Pinpoint the cell where the given text exists, returning its [x, y] midpoint coordinate. 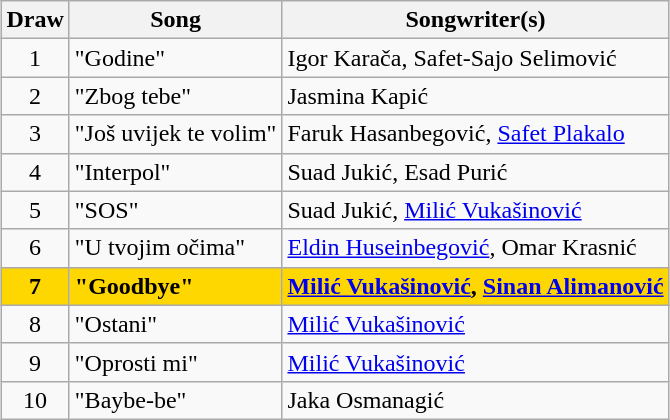
Songwriter(s) [476, 20]
"U tvojim očima" [176, 248]
6 [35, 248]
"Baybe-be" [176, 400]
"Još uvijek te volim" [176, 134]
2 [35, 96]
Faruk Hasanbegović, Safet Plakalo [476, 134]
"Ostani" [176, 324]
Suad Jukić, Esad Purić [476, 172]
Igor Karača, Safet-Sajo Selimović [476, 58]
"Zbog tebe" [176, 96]
Suad Jukić, Milić Vukašinović [476, 210]
7 [35, 286]
"SOS" [176, 210]
"Interpol" [176, 172]
Draw [35, 20]
1 [35, 58]
4 [35, 172]
8 [35, 324]
Song [176, 20]
"Goodbye" [176, 286]
"Oprosti mi" [176, 362]
Milić Vukašinović, Sinan Alimanović [476, 286]
5 [35, 210]
Jasmina Kapić [476, 96]
"Godine" [176, 58]
9 [35, 362]
Eldin Huseinbegović, Omar Krasnić [476, 248]
Jaka Osmanagić [476, 400]
10 [35, 400]
3 [35, 134]
